For the text-containing cell, return its midpoint in [x, y] coordinate format. 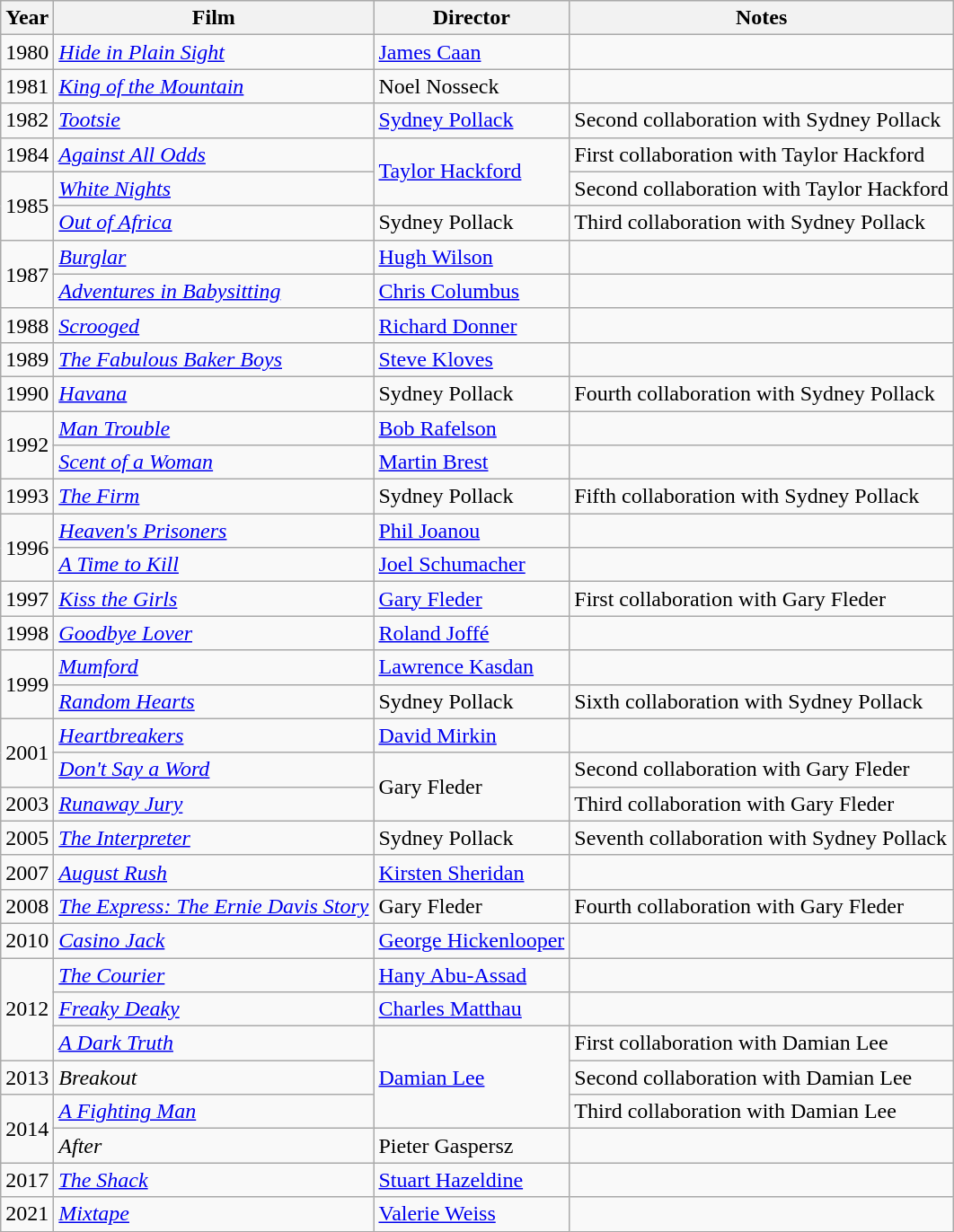
2017 [27, 1180]
Fourth collaboration with Gary Fleder [762, 906]
2008 [27, 906]
1992 [27, 445]
Hugh Wilson [472, 257]
First collaboration with Gary Fleder [762, 599]
Notes [762, 18]
Valerie Weiss [472, 1214]
Against All Odds [214, 154]
2012 [27, 1008]
2005 [27, 838]
Charles Matthau [472, 1009]
Adventures in Babysitting [214, 291]
King of the Mountain [214, 86]
The Firm [214, 497]
Fifth collaboration with Sydney Pollack [762, 497]
Second collaboration with Sydney Pollack [762, 120]
Richard Donner [472, 325]
1988 [27, 325]
Sixth collaboration with Sydney Pollack [762, 701]
Damian Lee [472, 1078]
Stuart Hazeldine [472, 1180]
Third collaboration with Gary Fleder [762, 804]
Heaven's Prisoners [214, 531]
Havana [214, 393]
Second collaboration with Taylor Hackford [762, 189]
The Shack [214, 1180]
White Nights [214, 189]
Don't Say a Word [214, 770]
Kirsten Sheridan [472, 872]
The Courier [214, 974]
Bob Rafelson [472, 428]
1990 [27, 393]
2003 [27, 804]
A Time to Kill [214, 565]
The Fabulous Baker Boys [214, 359]
1999 [27, 684]
Burglar [214, 257]
Out of Africa [214, 223]
August Rush [214, 872]
1987 [27, 274]
2001 [27, 752]
After [214, 1146]
Chris Columbus [472, 291]
Fourth collaboration with Sydney Pollack [762, 393]
Pieter Gaspersz [472, 1146]
2007 [27, 872]
Freaky Deaky [214, 1009]
Scent of a Woman [214, 462]
Year [27, 18]
2013 [27, 1078]
Hany Abu-Assad [472, 974]
Seventh collaboration with Sydney Pollack [762, 838]
Kiss the Girls [214, 599]
First collaboration with Damian Lee [762, 1043]
Lawrence Kasdan [472, 667]
Scrooged [214, 325]
Film [214, 18]
David Mirkin [472, 735]
Director [472, 18]
1982 [27, 120]
Goodbye Lover [214, 633]
Third collaboration with Sydney Pollack [762, 223]
Man Trouble [214, 428]
George Hickenlooper [472, 940]
2021 [27, 1214]
Heartbreakers [214, 735]
1985 [27, 206]
1984 [27, 154]
Joel Schumacher [472, 565]
A Fighting Man [214, 1112]
James Caan [472, 52]
2014 [27, 1129]
Phil Joanou [472, 531]
Noel Nosseck [472, 86]
Tootsie [214, 120]
1993 [27, 497]
Casino Jack [214, 940]
Second collaboration with Gary Fleder [762, 770]
1980 [27, 52]
Mumford [214, 667]
1997 [27, 599]
Breakout [214, 1078]
1996 [27, 548]
Steve Kloves [472, 359]
Third collaboration with Damian Lee [762, 1112]
The Interpreter [214, 838]
Random Hearts [214, 701]
1998 [27, 633]
Second collaboration with Damian Lee [762, 1078]
First collaboration with Taylor Hackford [762, 154]
2010 [27, 940]
Runaway Jury [214, 804]
The Express: The Ernie Davis Story [214, 906]
Martin Brest [472, 462]
Mixtape [214, 1214]
Hide in Plain Sight [214, 52]
Taylor Hackford [472, 172]
Roland Joffé [472, 633]
A Dark Truth [214, 1043]
1989 [27, 359]
1981 [27, 86]
